From the cell containing the given text, extract its center point as (X, Y) coordinate. 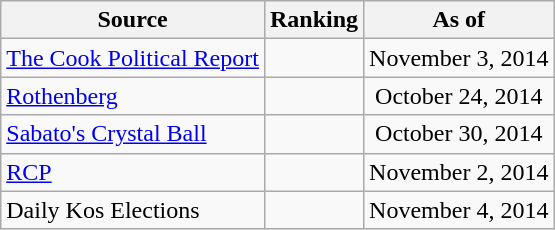
RCP (133, 172)
Ranking (314, 20)
Rothenberg (133, 96)
October 30, 2014 (459, 134)
November 3, 2014 (459, 58)
November 4, 2014 (459, 210)
Source (133, 20)
As of (459, 20)
The Cook Political Report (133, 58)
Daily Kos Elections (133, 210)
October 24, 2014 (459, 96)
Sabato's Crystal Ball (133, 134)
November 2, 2014 (459, 172)
